Pinpoint the cell where the given text exists, returning its [x, y] midpoint coordinate. 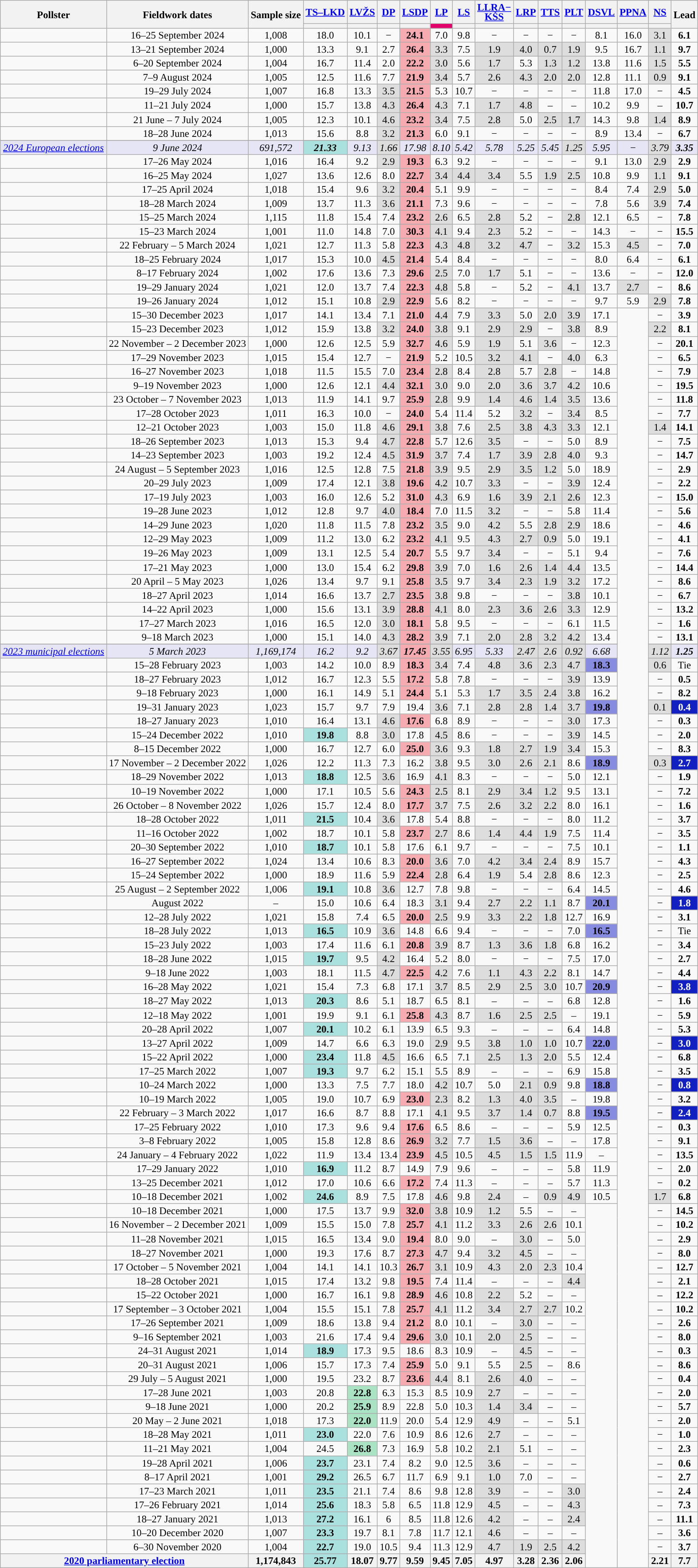
26.9 [415, 1141]
11.0 [325, 231]
20–31 August 2021 [177, 1365]
2024 European elections [54, 147]
6 [388, 1519]
7.2 [684, 791]
31.0 [415, 497]
NS [660, 12]
17.45 [415, 651]
30.3 [415, 231]
6.95 [464, 651]
17–21 May 2023 [177, 567]
11–28 November 2021 [177, 1239]
8–17 April 2021 [177, 1477]
21.3 [415, 133]
9 June 2024 [177, 147]
24.4 [415, 693]
22.2 [415, 63]
17–26 February 2021 [177, 1505]
21.4 [415, 260]
20 April – 5 May 2023 [177, 581]
29.2 [325, 1477]
19–26 January 2024 [177, 301]
LVŽS [362, 12]
18–29 November 2022 [177, 777]
14.0 [362, 637]
15–28 February 2023 [177, 665]
3.55 [441, 651]
5.42 [464, 147]
5.33 [495, 651]
9–19 November 2023 [177, 385]
TTS [550, 12]
15–25 March 2024 [177, 217]
2.36 [550, 1561]
18–28 July 2022 [177, 931]
28.8 [415, 609]
19–28 April 2021 [177, 1463]
28.9 [415, 1295]
22 February – 3 March 2022 [177, 1113]
15–22 April 2022 [177, 1057]
LP [441, 12]
17–26 May 2024 [177, 161]
22.4 [415, 875]
9–16 September 2021 [177, 1337]
1.12 [660, 651]
18–26 September 2023 [177, 441]
3.79 [660, 147]
24 August – 5 September 2023 [177, 470]
2.47 [526, 651]
22.5 [415, 973]
24.5 [325, 1449]
18–27 May 2022 [177, 1001]
12–18 May 2022 [177, 1015]
22.9 [415, 301]
24.1 [415, 35]
17.98 [415, 147]
15–23 March 2024 [177, 231]
LLRA−KŠS [495, 12]
August 2022 [177, 903]
17–19 July 2023 [177, 497]
5.25 [526, 147]
15–24 December 2022 [177, 735]
15–23 July 2022 [177, 945]
16–25 May 2024 [177, 175]
5.95 [601, 147]
20.2 [325, 1407]
7.05 [464, 1561]
21.33 [325, 147]
1,024 [276, 861]
0.8 [684, 1085]
10–24 March 2022 [177, 1085]
17–28 October 2023 [177, 413]
18–28 March 2024 [177, 203]
0.2 [684, 1183]
12–29 May 2023 [177, 539]
17–25 February 2022 [177, 1127]
10–19 March 2022 [177, 1099]
22 February – 5 March 2024 [177, 245]
11–16 October 2022 [177, 833]
9.59 [415, 1561]
16–28 May 2022 [177, 987]
18–28 June 2024 [177, 133]
20–28 April 2022 [177, 1029]
19.6 [415, 483]
1,115 [276, 217]
19–28 June 2023 [177, 511]
17.7 [415, 805]
PPNA [633, 12]
691,572 [276, 147]
17–25 March 2022 [177, 1071]
5.45 [550, 147]
PLT [573, 12]
15–24 September 2022 [177, 875]
9–18 June 2022 [177, 973]
18–27 January 2021 [177, 1519]
13–25 December 2021 [177, 1183]
3.35 [684, 147]
28.2 [415, 637]
26.7 [415, 1267]
16.8 [325, 91]
12–28 July 2022 [177, 917]
0.1 [660, 707]
19–29 January 2024 [177, 287]
22 November – 2 December 2023 [177, 343]
18–28 October 2021 [177, 1281]
17–25 April 2024 [177, 190]
8–17 February 2024 [177, 273]
26.8 [362, 1449]
1,169,174 [276, 651]
14.4 [684, 567]
20.7 [415, 553]
21 June – 7 July 2024 [177, 120]
Lead [684, 14]
2020 parliamentary election [125, 1561]
15–23 December 2023 [177, 330]
11–21 May 2021 [177, 1449]
16–25 September 2024 [177, 35]
2.21 [660, 1561]
18.07 [362, 1561]
20–29 July 2023 [177, 483]
11–21 July 2024 [177, 105]
14.2 [325, 665]
17–27 March 2023 [177, 623]
13–27 April 2022 [177, 1043]
2.06 [573, 1561]
19.9 [325, 1015]
26.5 [362, 1477]
15–22 October 2021 [177, 1295]
16 November – 2 December 2021 [177, 1225]
1,027 [276, 175]
3–8 February 2022 [177, 1141]
21.8 [415, 470]
25.6 [325, 1505]
14–22 April 2023 [177, 609]
1,008 [276, 35]
Pollster [54, 14]
5.78 [495, 147]
LSDP [415, 12]
21.2 [415, 1323]
13–21 September 2024 [177, 50]
15–30 December 2023 [177, 315]
20.4 [415, 190]
24–31 August 2021 [177, 1351]
21.6 [325, 1337]
8–15 December 2022 [177, 749]
24.3 [415, 791]
LS [464, 12]
19.2 [325, 455]
17–29 November 2023 [177, 357]
9–18 February 2023 [177, 693]
18–28 June 2022 [177, 959]
9–18 June 2021 [177, 1407]
17 October – 5 November 2021 [177, 1267]
6–20 September 2024 [177, 63]
26 October – 8 November 2022 [177, 805]
1,020 [276, 525]
29.1 [415, 427]
23.6 [415, 1379]
10–20 December 2020 [177, 1533]
DSVL [601, 12]
4.97 [495, 1561]
29 July – 5 August 2021 [177, 1379]
17 September – 3 October 2021 [177, 1309]
3.28 [526, 1561]
0.5 [684, 679]
17–29 January 2022 [177, 1169]
24.6 [325, 1197]
16.3 [325, 413]
29.8 [415, 567]
31.9 [415, 455]
32.0 [415, 1211]
23.9 [415, 1155]
7–9 August 2024 [177, 78]
18–25 February 2024 [177, 260]
20.9 [601, 987]
17–26 September 2021 [177, 1323]
9.77 [388, 1561]
20 May – 2 June 2021 [177, 1421]
17–28 June 2021 [177, 1393]
LRP [526, 12]
19–26 May 2023 [177, 553]
23 October – 7 November 2023 [177, 400]
5 March 2023 [177, 651]
1.66 [388, 147]
9.45 [441, 1561]
Fieldwork dates [177, 14]
32.7 [415, 343]
16–27 September 2022 [177, 861]
1,023 [276, 707]
18–27 April 2023 [177, 595]
17–23 March 2021 [177, 1491]
20.3 [325, 1001]
1,174,843 [276, 1561]
DP [388, 12]
15.9 [325, 330]
9–18 March 2023 [177, 637]
21.0 [415, 315]
12–21 October 2023 [177, 427]
17.5 [325, 1211]
27.2 [325, 1519]
18–27 November 2021 [177, 1253]
19–31 January 2023 [177, 707]
27.3 [415, 1253]
18–28 October 2022 [177, 819]
6–30 November 2020 [177, 1547]
24 January – 4 February 2022 [177, 1155]
8.10 [441, 147]
0.92 [573, 651]
23.1 [362, 1463]
18–27 February 2023 [177, 679]
18–27 January 2023 [177, 721]
19–29 July 2024 [177, 91]
17 November – 2 December 2022 [177, 763]
6.68 [601, 651]
25.0 [415, 749]
14–29 June 2023 [177, 525]
25.77 [325, 1561]
3.67 [388, 651]
18–28 May 2021 [177, 1435]
9.13 [362, 147]
1,022 [276, 1155]
32.1 [415, 385]
14–23 September 2023 [177, 455]
23.3 [325, 1533]
25 August – 2 September 2022 [177, 889]
2023 municipal elections [54, 651]
18.4 [415, 511]
10–19 November 2022 [177, 791]
16–27 November 2023 [177, 371]
20–30 September 2022 [177, 847]
TS–LKD [325, 12]
Sample size [276, 14]
